Extract the [X, Y] coordinate from the center of the cell holding the provided text.  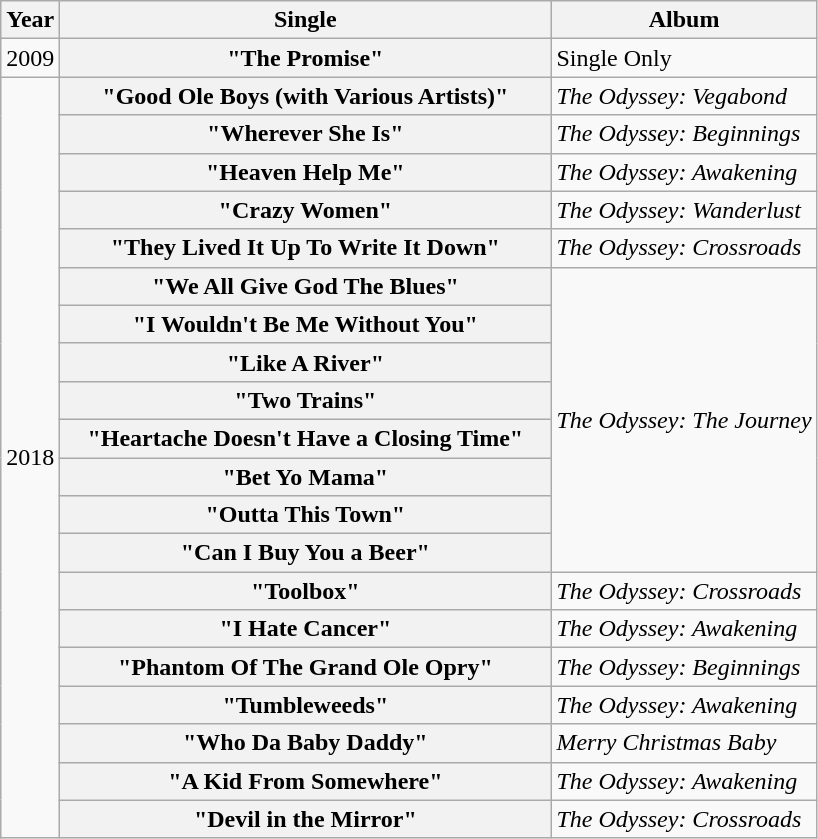
Single [306, 20]
"Who Da Baby Daddy" [306, 743]
"Two Trains" [306, 400]
"We All Give God The Blues" [306, 286]
2009 [30, 58]
Year [30, 20]
"Phantom Of The Grand Ole Opry" [306, 667]
"Bet Yo Mama" [306, 477]
Single Only [684, 58]
Album [684, 20]
"Good Ole Boys (with Various Artists)" [306, 96]
"Heaven Help Me" [306, 172]
The Odyssey: Vegabond [684, 96]
"Tumbleweeds" [306, 705]
Merry Christmas Baby [684, 743]
"Toolbox" [306, 591]
"Devil in the Mirror" [306, 819]
The Odyssey: The Journey [684, 419]
2018 [30, 458]
"A Kid From Somewhere" [306, 781]
"Wherever She Is" [306, 134]
"Heartache Doesn't Have a Closing Time" [306, 438]
The Odyssey: Wanderlust [684, 210]
"Can I Buy You a Beer" [306, 553]
"The Promise" [306, 58]
"They Lived It Up To Write It Down" [306, 248]
"I Wouldn't Be Me Without You" [306, 324]
"I Hate Cancer" [306, 629]
"Like A River" [306, 362]
"Outta This Town" [306, 515]
"Crazy Women" [306, 210]
